Output the [X, Y] coordinate of the center of the cell containing the given text.  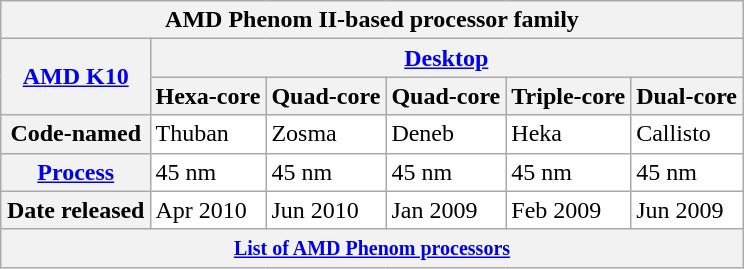
Process [76, 172]
Deneb [446, 134]
AMD Phenom II-based processor family [372, 20]
Date released [76, 210]
Feb 2009 [568, 210]
Desktop [446, 58]
Hexa-core [208, 96]
Apr 2010 [208, 210]
List of AMD Phenom processors [372, 248]
Callisto [687, 134]
Thuban [208, 134]
Dual-core [687, 96]
Triple-core [568, 96]
AMD K10 [76, 77]
Code-named [76, 134]
Heka [568, 134]
Jun 2010 [326, 210]
Zosma [326, 134]
Jan 2009 [446, 210]
Jun 2009 [687, 210]
